Search for the cell housing the specified text and yield its (X, Y) center coordinate. 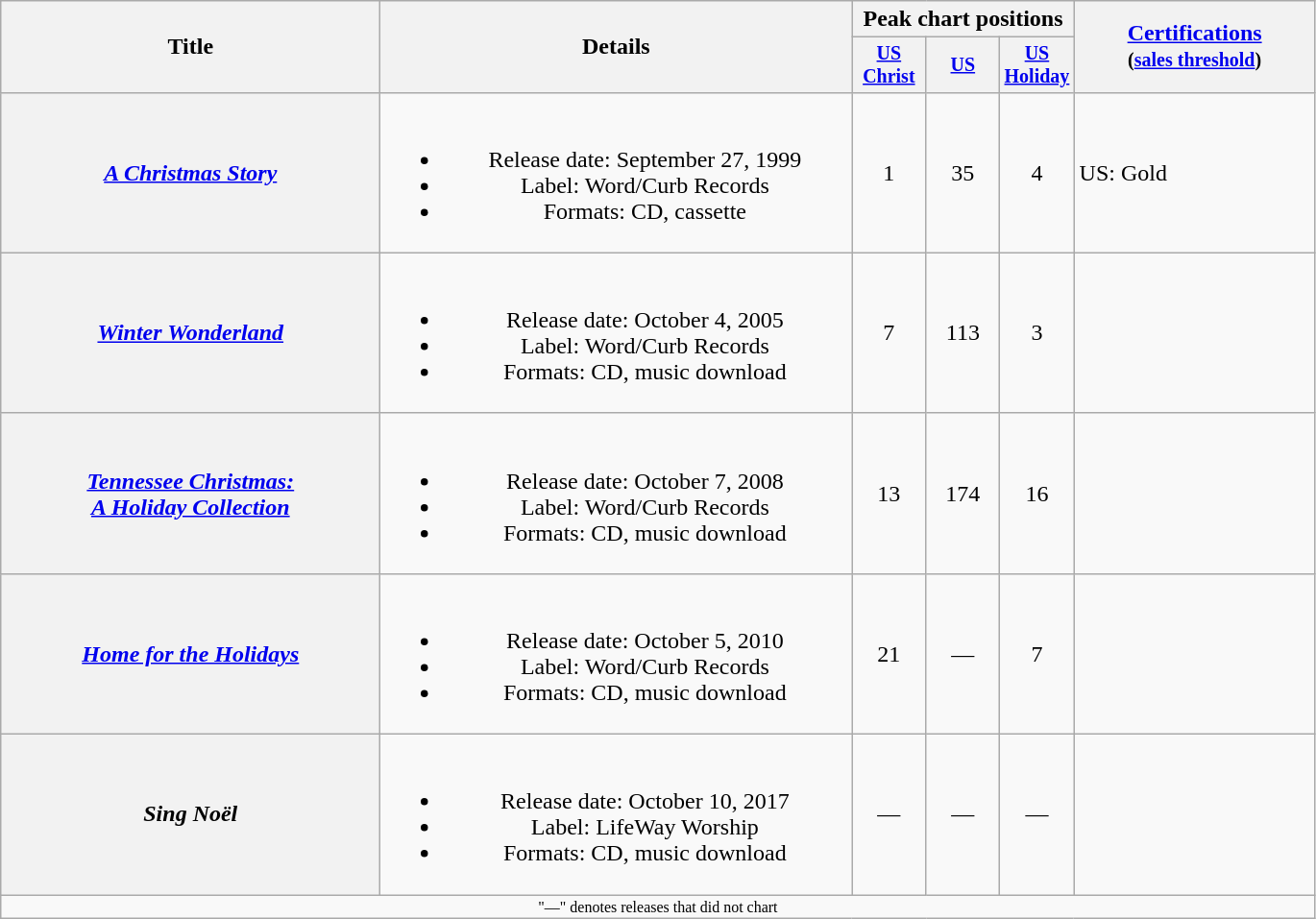
16 (1037, 494)
Peak chart positions (963, 19)
Home for the Holidays (190, 653)
21 (890, 653)
Release date: September 27, 1999Label: Word/Curb RecordsFormats: CD, cassette (617, 173)
A Christmas Story (190, 173)
1 (890, 173)
3 (1037, 332)
35 (963, 173)
US Christ (890, 65)
Sing Noël (190, 814)
174 (963, 494)
Release date: October 5, 2010Label: Word/Curb RecordsFormats: CD, music download (617, 653)
Release date: October 7, 2008Label: Word/Curb RecordsFormats: CD, music download (617, 494)
US (963, 65)
Winter Wonderland (190, 332)
Release date: October 4, 2005Label: Word/Curb RecordsFormats: CD, music download (617, 332)
Tennessee Christmas:A Holiday Collection (190, 494)
US: Gold (1195, 173)
113 (963, 332)
4 (1037, 173)
Certifications(sales threshold) (1195, 47)
13 (890, 494)
Details (617, 47)
"—" denotes releases that did not chart (658, 907)
Title (190, 47)
US Holiday (1037, 65)
Release date: October 10, 2017Label: LifeWay WorshipFormats: CD, music download (617, 814)
